Determine the (x, y) coordinate at the center of the cell enclosing the given text.  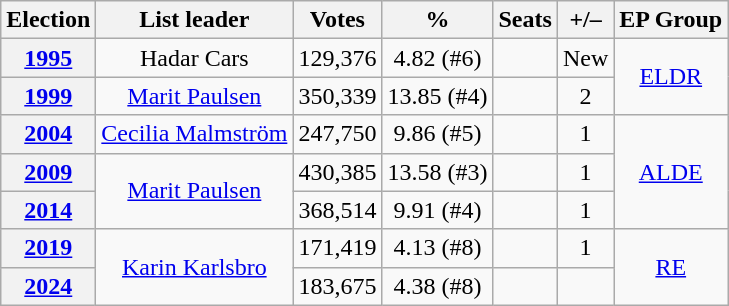
+/– (585, 20)
List leader (194, 20)
% (438, 20)
2 (585, 96)
2004 (48, 134)
13.85 (#4) (438, 96)
9.91 (#4) (438, 210)
Votes (338, 20)
430,385 (338, 172)
2009 (48, 172)
171,419 (338, 248)
New (585, 58)
9.86 (#5) (438, 134)
1999 (48, 96)
368,514 (338, 210)
Election (48, 20)
2014 (48, 210)
RE (671, 267)
2019 (48, 248)
247,750 (338, 134)
4.38 (#8) (438, 286)
ELDR (671, 77)
350,339 (338, 96)
13.58 (#3) (438, 172)
ALDE (671, 172)
Karin Karlsbro (194, 267)
2024 (48, 286)
EP Group (671, 20)
1995 (48, 58)
4.82 (#6) (438, 58)
Seats (525, 20)
183,675 (338, 286)
129,376 (338, 58)
4.13 (#8) (438, 248)
Cecilia Malmström (194, 134)
Hadar Cars (194, 58)
